Pinpoint the cell where the given text exists, returning its [X, Y] midpoint coordinate. 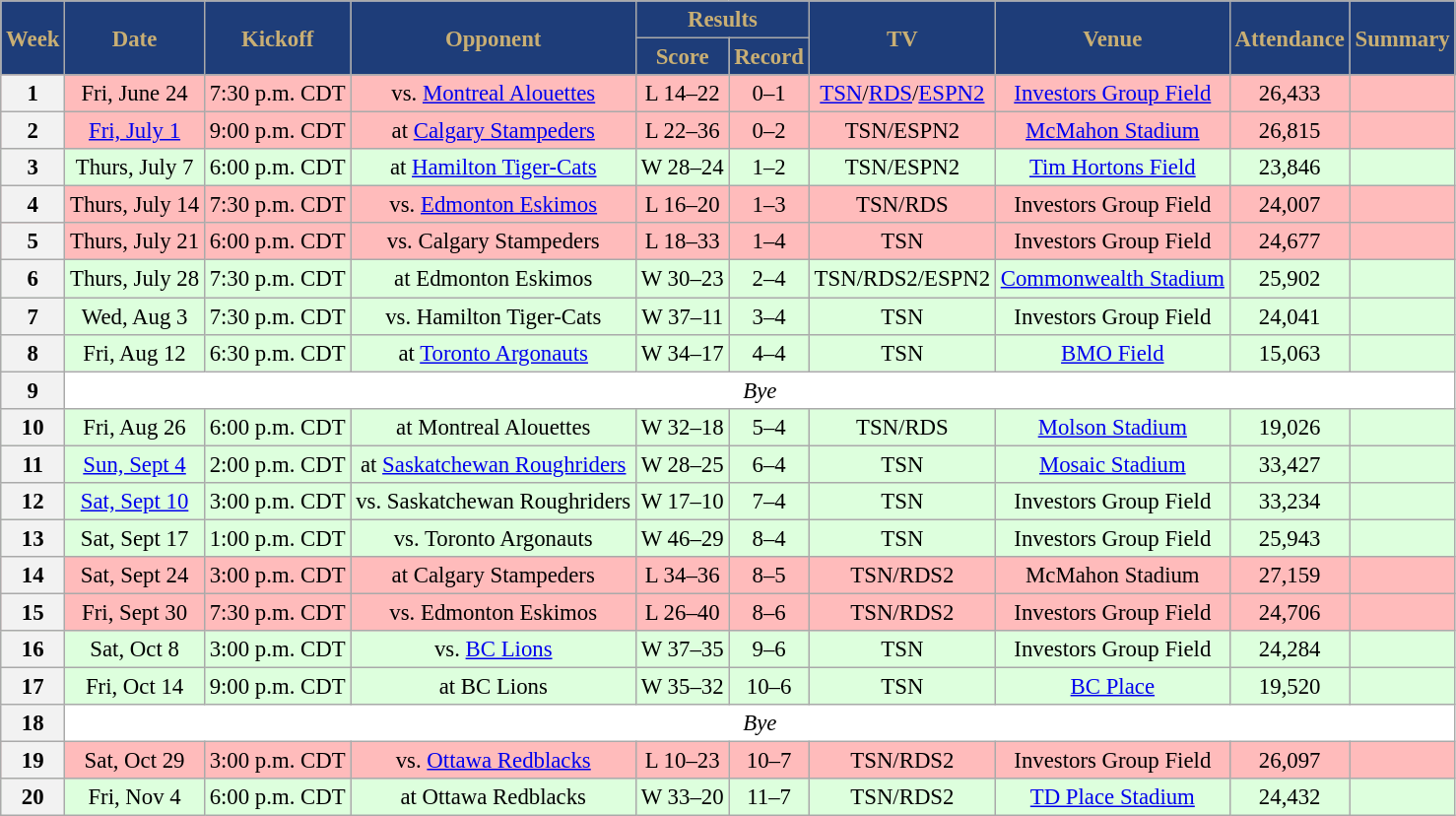
W 33–20 [683, 797]
20 [33, 797]
33,427 [1290, 464]
3–4 [768, 316]
W 28–24 [683, 168]
10 [33, 427]
15 [33, 612]
L 26–40 [683, 612]
W 37–11 [683, 316]
9–6 [768, 649]
8–6 [768, 612]
17 [33, 687]
Tim Hortons Field [1112, 168]
L 10–23 [683, 761]
W 17–10 [683, 502]
6–4 [768, 464]
1–4 [768, 241]
at BC Lions [494, 687]
vs. Hamilton Tiger-Cats [494, 316]
L 18–33 [683, 241]
5 [33, 241]
Fri, Aug 26 [135, 427]
BC Place [1112, 687]
L 16–20 [683, 205]
Sat, Oct 29 [135, 761]
W 32–18 [683, 427]
19,026 [1290, 427]
24,041 [1290, 316]
2 [33, 131]
Mosaic Stadium [1112, 464]
2–4 [768, 279]
12 [33, 502]
Sun, Sept 4 [135, 464]
Opponent [494, 37]
Results [723, 20]
at Hamilton Tiger-Cats [494, 168]
13 [33, 538]
16 [33, 649]
24,007 [1290, 205]
Thurs, July 28 [135, 279]
Thurs, July 14 [135, 205]
6:30 p.m. CDT [278, 353]
4 [33, 205]
L 22–36 [683, 131]
Summary [1403, 37]
Molson Stadium [1112, 427]
25,943 [1290, 538]
24,677 [1290, 241]
Fri, Nov 4 [135, 797]
at Toronto Argonauts [494, 353]
W 37–35 [683, 649]
4–4 [768, 353]
11–7 [768, 797]
L 34–36 [683, 576]
11 [33, 464]
1:00 p.m. CDT [278, 538]
at Saskatchewan Roughriders [494, 464]
Thurs, July 7 [135, 168]
10–7 [768, 761]
1–3 [768, 205]
W 35–32 [683, 687]
Thurs, July 21 [135, 241]
9 [33, 390]
Record [768, 57]
Wed, Aug 3 [135, 316]
8 [33, 353]
Sat, Sept 24 [135, 576]
TSN/RDS2/ESPN2 [902, 279]
Date [135, 37]
vs. BC Lions [494, 649]
Commonwealth Stadium [1112, 279]
19,520 [1290, 687]
25,902 [1290, 279]
19 [33, 761]
Score [683, 57]
TSN/RDS/ESPN2 [902, 94]
0–1 [768, 94]
L 14–22 [683, 94]
24,284 [1290, 649]
TV [902, 37]
15,063 [1290, 353]
Fri, July 1 [135, 131]
26,097 [1290, 761]
at Montreal Alouettes [494, 427]
27,159 [1290, 576]
7–4 [768, 502]
Sat, Sept 10 [135, 502]
Sat, Sept 17 [135, 538]
vs. Saskatchewan Roughriders [494, 502]
vs. Montreal Alouettes [494, 94]
W 46–29 [683, 538]
8–5 [768, 576]
23,846 [1290, 168]
18 [33, 723]
Kickoff [278, 37]
24,432 [1290, 797]
Fri, June 24 [135, 94]
W 28–25 [683, 464]
5–4 [768, 427]
1–2 [768, 168]
TD Place Stadium [1112, 797]
Venue [1112, 37]
26,433 [1290, 94]
BMO Field [1112, 353]
W 34–17 [683, 353]
Sat, Oct 8 [135, 649]
33,234 [1290, 502]
at Edmonton Eskimos [494, 279]
6 [33, 279]
3 [33, 168]
Fri, Sept 30 [135, 612]
7 [33, 316]
W 30–23 [683, 279]
8–4 [768, 538]
at Ottawa Redblacks [494, 797]
2:00 p.m. CDT [278, 464]
0–2 [768, 131]
Fri, Oct 14 [135, 687]
10–6 [768, 687]
24,706 [1290, 612]
14 [33, 576]
vs. Toronto Argonauts [494, 538]
Attendance [1290, 37]
1 [33, 94]
26,815 [1290, 131]
Fri, Aug 12 [135, 353]
vs. Ottawa Redblacks [494, 761]
Week [33, 37]
vs. Calgary Stampeders [494, 241]
